Output the [X, Y] coordinate of the center of the cell containing the given text.  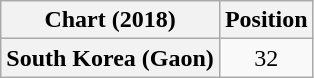
Chart (2018) [110, 20]
South Korea (Gaon) [110, 58]
32 [266, 58]
Position [266, 20]
